Pinpoint the cell where the given text exists, returning its [x, y] midpoint coordinate. 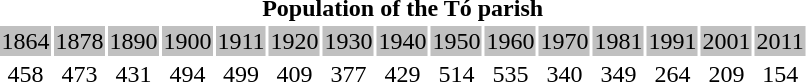
1864 [26, 41]
1911 [241, 41]
1940 [402, 41]
1900 [188, 41]
1981 [618, 41]
2011 [780, 41]
1890 [134, 41]
1920 [294, 41]
1970 [564, 41]
1960 [510, 41]
1878 [80, 41]
1950 [456, 41]
1930 [348, 41]
2001 [726, 41]
1991 [672, 41]
